Identify which cell holds the provided text, then report its [x, y] central coordinate. 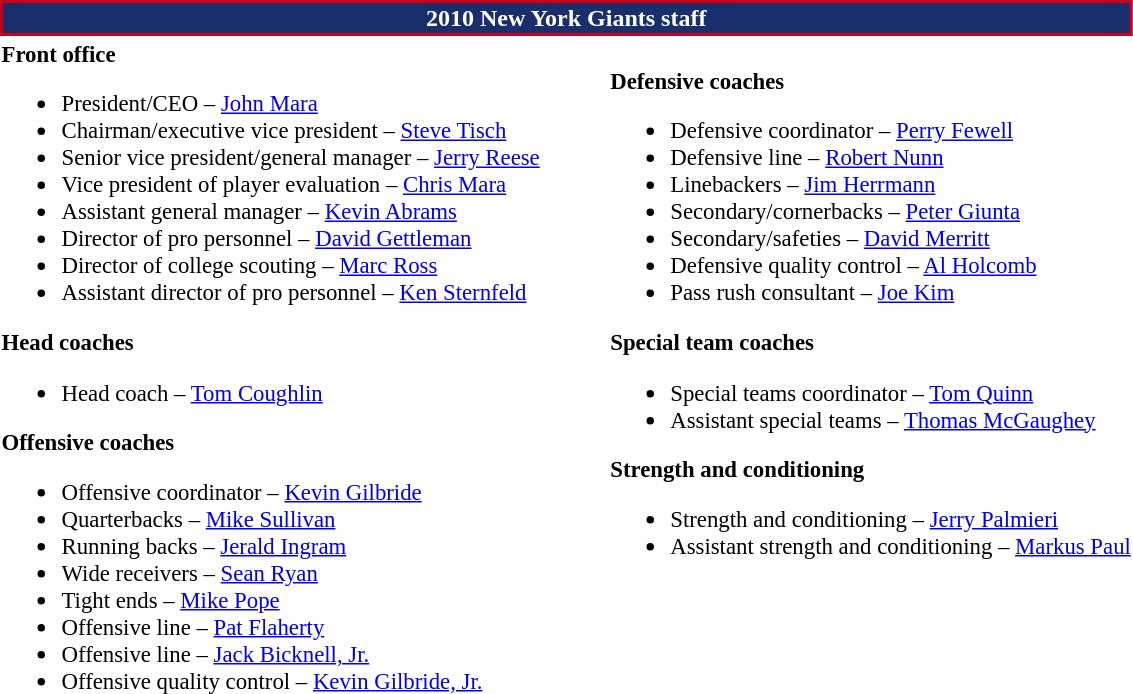
2010 New York Giants staff [566, 18]
